Output the (x, y) coordinate of the center of the cell containing the given text.  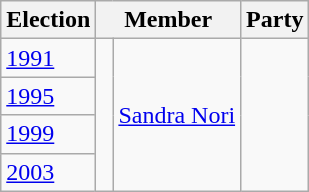
2003 (48, 172)
1995 (48, 96)
Party (275, 20)
1991 (48, 58)
Election (48, 20)
Member (168, 20)
Sandra Nori (177, 115)
1999 (48, 134)
